Return [X, Y] of the center of cell containing provided text 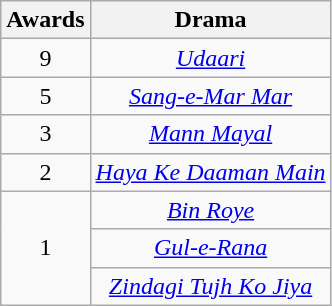
Mann Mayal [210, 134]
9 [46, 58]
Zindagi Tujh Ko Jiya [210, 286]
5 [46, 96]
2 [46, 172]
Sang-e-Mar Mar [210, 96]
3 [46, 134]
Gul-e-Rana [210, 248]
Drama [210, 20]
Bin Roye [210, 210]
Awards [46, 20]
Haya Ke Daaman Main [210, 172]
Udaari [210, 58]
1 [46, 248]
